Detect which cell encompasses the target text, then output its (x, y) center coordinate. 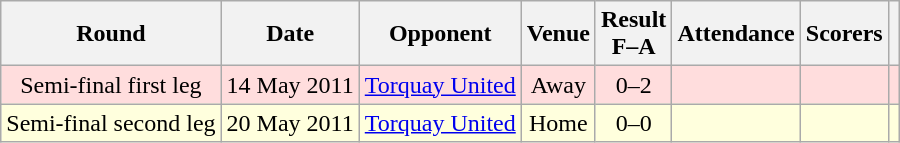
14 May 2011 (290, 85)
Home (558, 123)
Venue (558, 34)
Semi-final first leg (111, 85)
Semi-final second leg (111, 123)
0–0 (633, 123)
Scorers (844, 34)
Date (290, 34)
Round (111, 34)
Opponent (440, 34)
0–2 (633, 85)
20 May 2011 (290, 123)
Away (558, 85)
ResultF–A (633, 34)
Attendance (736, 34)
